Pinpoint the cell where the given text exists, returning its (x, y) midpoint coordinate. 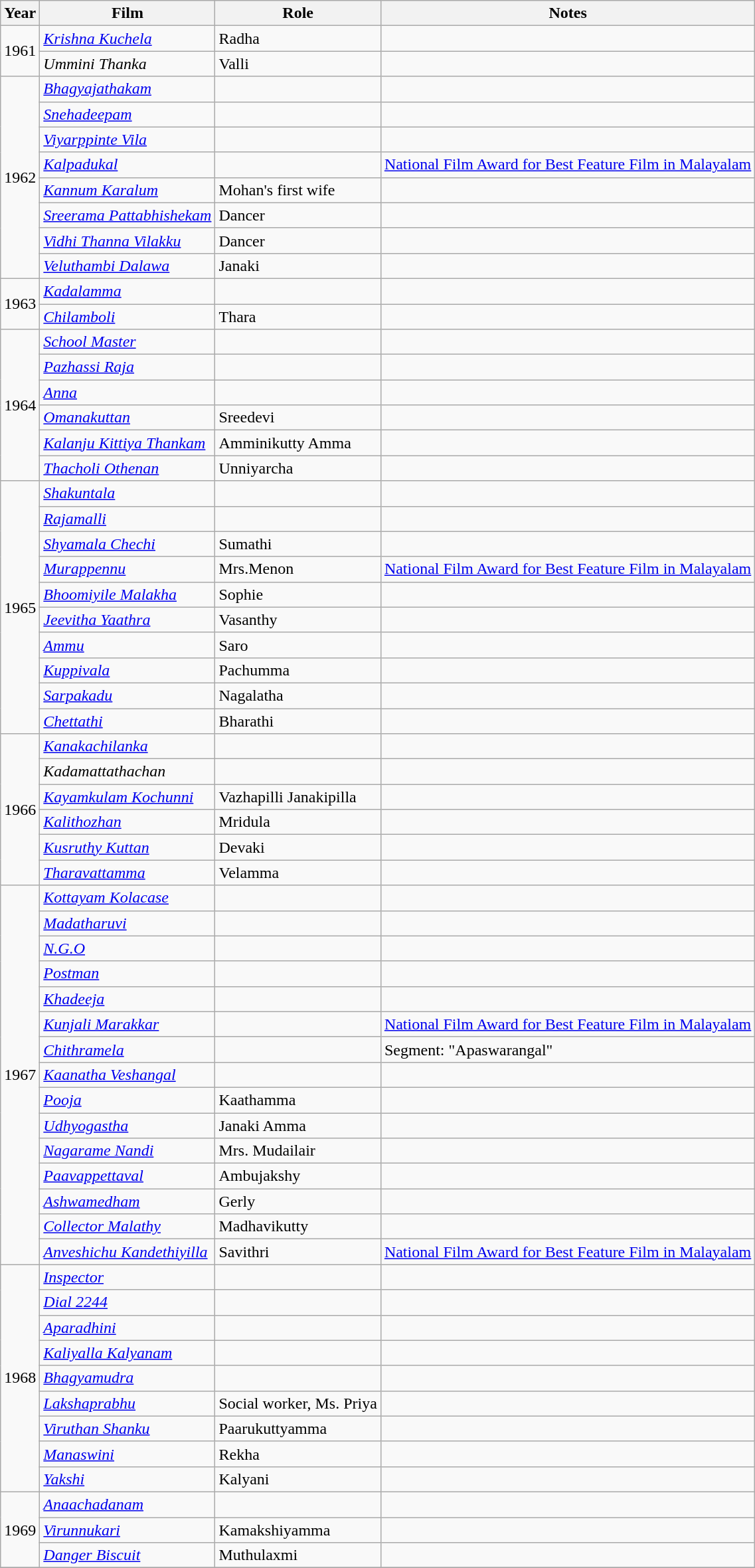
Kannum Karalum (127, 190)
Yakshi (127, 1479)
Kusruthy Kuttan (127, 847)
N.G.O (127, 948)
1967 (20, 1075)
Vidhi Thanna Vilakku (127, 240)
Jeevitha Yaathra (127, 620)
Murappennu (127, 569)
Sarpakadu (127, 695)
Mrs. Mudailair (297, 1151)
Segment: "Apaswarangal" (567, 1049)
1964 (20, 405)
Janaki (297, 266)
Role (297, 13)
Postman (127, 974)
Shyamala Chechi (127, 544)
Chithramela (127, 1049)
Sreerama Pattabhishekam (127, 215)
Vazhapilli Janakipilla (297, 797)
Shakuntala (127, 493)
1968 (20, 1379)
Khadeeja (127, 999)
Kayamkulam Kochunni (127, 797)
Kalyani (297, 1479)
Nagarame Nandi (127, 1151)
Kamakshiyamma (297, 1529)
Paarukuttyamma (297, 1429)
Anna (127, 392)
Sumathi (297, 544)
Kaanatha Veshangal (127, 1075)
Kaliyalla Kalyanam (127, 1353)
Social worker, Ms. Priya (297, 1403)
Amminikutty Amma (297, 443)
1966 (20, 810)
Bhagyamudra (127, 1378)
Saro (297, 645)
Kadamattathachan (127, 772)
1962 (20, 177)
Danger Biscuit (127, 1555)
Valli (297, 64)
Mohan's first wife (297, 190)
Notes (567, 13)
Anaachadanam (127, 1504)
Aparadhini (127, 1328)
Kalanju Kittiya Thankam (127, 443)
Ambujakshy (297, 1176)
Ummini Thanka (127, 64)
Unniyarcha (297, 468)
Mridula (297, 822)
Sreedevi (297, 418)
Kuppivala (127, 670)
Paavappettaval (127, 1176)
Devaki (297, 847)
Pachumma (297, 670)
Sophie (297, 594)
Radha (297, 39)
Savithri (297, 1252)
Pazhassi Raja (127, 367)
1965 (20, 607)
Kadalamma (127, 291)
Film (127, 13)
Kunjali Marakkar (127, 1024)
Janaki Amma (297, 1126)
Gerly (297, 1201)
Kottayam Kolacase (127, 898)
Lakshaprabhu (127, 1403)
Kalithozhan (127, 822)
Kanakachilanka (127, 746)
Vasanthy (297, 620)
Rajamalli (127, 519)
Mrs.Menon (297, 569)
Muthulaxmi (297, 1555)
Rekha (297, 1454)
Bharathi (297, 721)
Tharavattamma (127, 873)
1969 (20, 1529)
Chilamboli (127, 317)
1963 (20, 304)
Snehadeepam (127, 114)
Year (20, 13)
Madatharuvi (127, 923)
School Master (127, 342)
Chettathi (127, 721)
Viruthan Shanku (127, 1429)
Viyarppinte Vila (127, 139)
Manaswini (127, 1454)
Kalpadukal (127, 165)
Velamma (297, 873)
Ammu (127, 645)
1961 (20, 51)
Bhagyajathakam (127, 89)
Omanakuttan (127, 418)
Udhyogastha (127, 1126)
Madhavikutty (297, 1227)
Inspector (127, 1277)
Nagalatha (297, 695)
Collector Malathy (127, 1227)
Bhoomiyile Malakha (127, 594)
Kaathamma (297, 1100)
Ashwamedham (127, 1201)
Dial 2244 (127, 1302)
Thara (297, 317)
Thacholi Othenan (127, 468)
Virunnukari (127, 1529)
Anveshichu Kandethiyilla (127, 1252)
Pooja (127, 1100)
Krishna Kuchela (127, 39)
Veluthambi Dalawa (127, 266)
